Detect which cell encompasses the target text, then output its [X, Y] center coordinate. 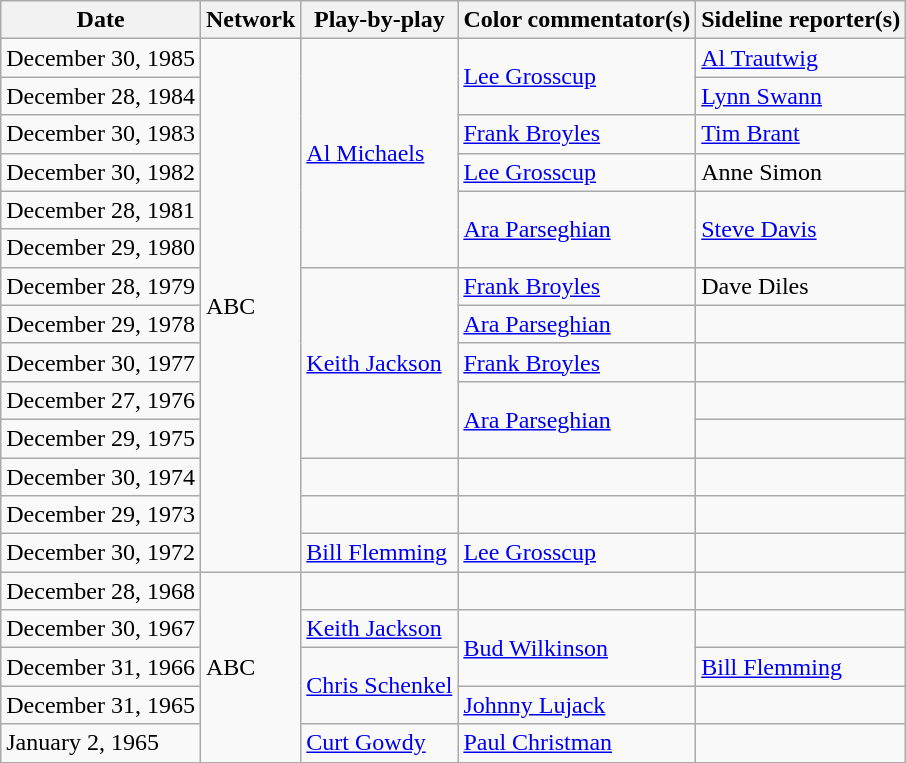
Paul Christman [577, 743]
December 29, 1980 [101, 248]
December 31, 1966 [101, 667]
Color commentator(s) [577, 20]
December 30, 1967 [101, 629]
Al Trautwig [801, 58]
Dave Diles [801, 286]
Play-by-play [380, 20]
December 28, 1968 [101, 591]
Tim Brant [801, 134]
Lynn Swann [801, 96]
December 28, 1979 [101, 286]
December 29, 1978 [101, 324]
December 27, 1976 [101, 400]
December 30, 1977 [101, 362]
December 30, 1983 [101, 134]
Curt Gowdy [380, 743]
Chris Schenkel [380, 686]
December 28, 1984 [101, 96]
Network [250, 20]
December 28, 1981 [101, 210]
Steve Davis [801, 229]
Anne Simon [801, 172]
December 30, 1974 [101, 477]
January 2, 1965 [101, 743]
Sideline reporter(s) [801, 20]
Al Michaels [380, 153]
December 29, 1975 [101, 438]
December 30, 1972 [101, 553]
Bud Wilkinson [577, 648]
December 31, 1965 [101, 705]
December 30, 1982 [101, 172]
December 29, 1973 [101, 515]
Johnny Lujack [577, 705]
December 30, 1985 [101, 58]
Date [101, 20]
